Pinpoint the cell where the given text exists, returning its [x, y] midpoint coordinate. 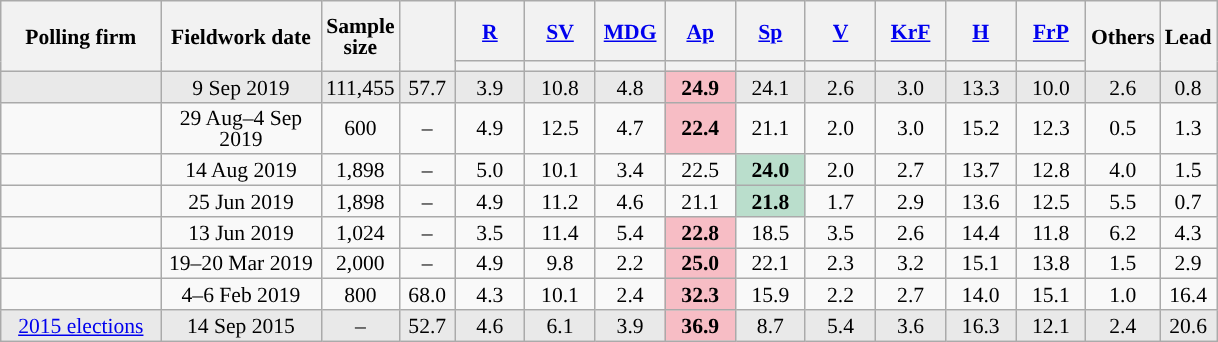
10.0 [1051, 86]
1.0 [1123, 294]
3.4 [630, 170]
2015 elections [81, 326]
R [490, 31]
111,455 [360, 86]
4.8 [630, 86]
5.5 [1123, 202]
12.1 [1051, 326]
11.2 [560, 202]
22.4 [700, 128]
22.5 [700, 170]
18.5 [770, 232]
22.1 [770, 264]
0.5 [1123, 128]
V [840, 31]
800 [360, 294]
9 Sep 2019 [241, 86]
25 Jun 2019 [241, 202]
Ap [700, 31]
21.8 [770, 202]
KrF [911, 31]
52.7 [428, 326]
14 Sep 2015 [241, 326]
1,024 [360, 232]
9.8 [560, 264]
24.0 [770, 170]
11.8 [1051, 232]
11.4 [560, 232]
29 Aug–4 Sep 2019 [241, 128]
15.9 [770, 294]
13.6 [981, 202]
4–6 Feb 2019 [241, 294]
MDG [630, 31]
36.9 [700, 326]
68.0 [428, 294]
2.3 [840, 264]
22.8 [700, 232]
12.8 [1051, 170]
0.7 [1188, 202]
Samplesize [360, 36]
16.3 [981, 326]
3.6 [911, 326]
14.0 [981, 294]
FrP [1051, 31]
19–20 Mar 2019 [241, 264]
6.2 [1123, 232]
16.4 [1188, 294]
4.0 [1123, 170]
10.8 [560, 86]
1.3 [1188, 128]
Polling firm [81, 36]
6.1 [560, 326]
13 Jun 2019 [241, 232]
Lead [1188, 36]
32.3 [700, 294]
8.7 [770, 326]
25.0 [700, 264]
Fieldwork date [241, 36]
600 [360, 128]
1.7 [840, 202]
20.6 [1188, 326]
13.8 [1051, 264]
4.7 [630, 128]
0.8 [1188, 86]
Sp [770, 31]
14.4 [981, 232]
57.7 [428, 86]
24.9 [700, 86]
12.3 [1051, 128]
24.1 [770, 86]
H [981, 31]
13.3 [981, 86]
Others [1123, 36]
3.2 [911, 264]
15.2 [981, 128]
13.7 [981, 170]
5.0 [490, 170]
SV [560, 31]
14 Aug 2019 [241, 170]
2,000 [360, 264]
